Provide the (X, Y) coordinate of the cell's center where the given text is located.  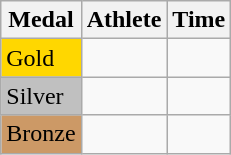
Bronze (41, 134)
Time (199, 20)
Athlete (124, 20)
Silver (41, 96)
Medal (41, 20)
Gold (41, 58)
